Return the (X, Y) coordinate for the center point of the cell that contains the specified text.  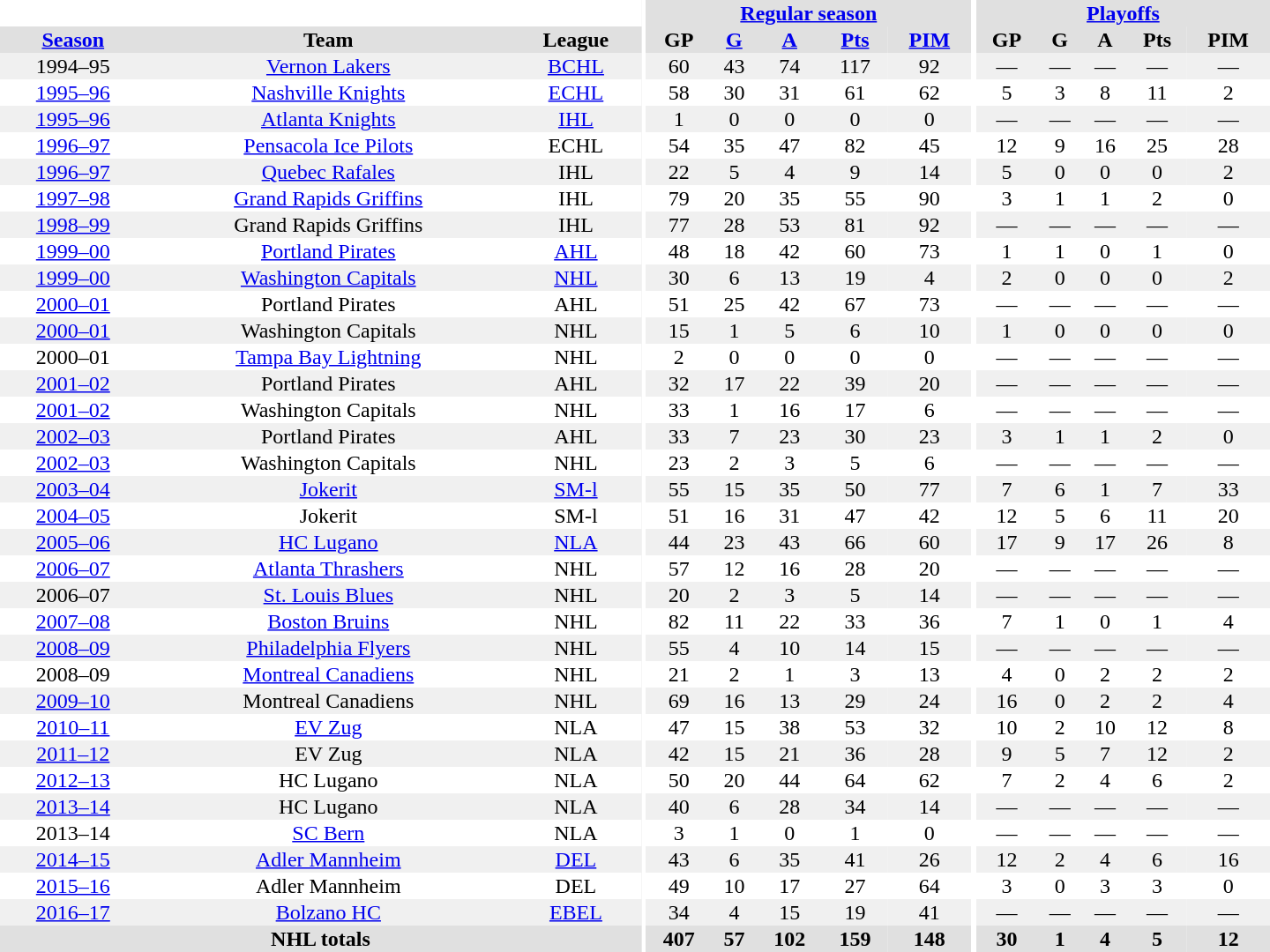
Tampa Bay Lightning (328, 357)
102 (789, 939)
69 (679, 701)
Boston Bruins (328, 621)
St. Louis Blues (328, 595)
2012–13 (73, 780)
SC Bern (328, 833)
Pensacola Ice Pilots (328, 145)
2014–15 (73, 859)
2015–16 (73, 886)
Nashville Knights (328, 93)
2004–05 (73, 516)
74 (789, 66)
BCHL (576, 66)
Bolzano HC (328, 912)
2009–10 (73, 701)
66 (855, 542)
61 (855, 93)
58 (679, 93)
Regular season (810, 13)
Season (73, 40)
Playoffs (1124, 13)
2010–11 (73, 727)
2011–12 (73, 754)
Quebec Rafales (328, 172)
24 (930, 701)
117 (855, 66)
1994–95 (73, 66)
407 (679, 939)
40 (679, 807)
Vernon Lakers (328, 66)
45 (930, 145)
49 (679, 886)
39 (855, 383)
27 (855, 886)
EBEL (576, 912)
NHL totals (321, 939)
148 (930, 939)
2003–04 (73, 489)
90 (930, 198)
2005–06 (73, 542)
League (576, 40)
67 (855, 304)
18 (734, 251)
Philadelphia Flyers (328, 648)
1998–99 (73, 225)
38 (789, 727)
48 (679, 251)
Atlanta Thrashers (328, 569)
2007–08 (73, 621)
54 (679, 145)
159 (855, 939)
79 (679, 198)
Team (328, 40)
29 (855, 701)
Atlanta Knights (328, 119)
81 (855, 225)
1997–98 (73, 198)
2016–17 (73, 912)
